Find where the given text appears and provide that cell's center as (x, y) coordinate. 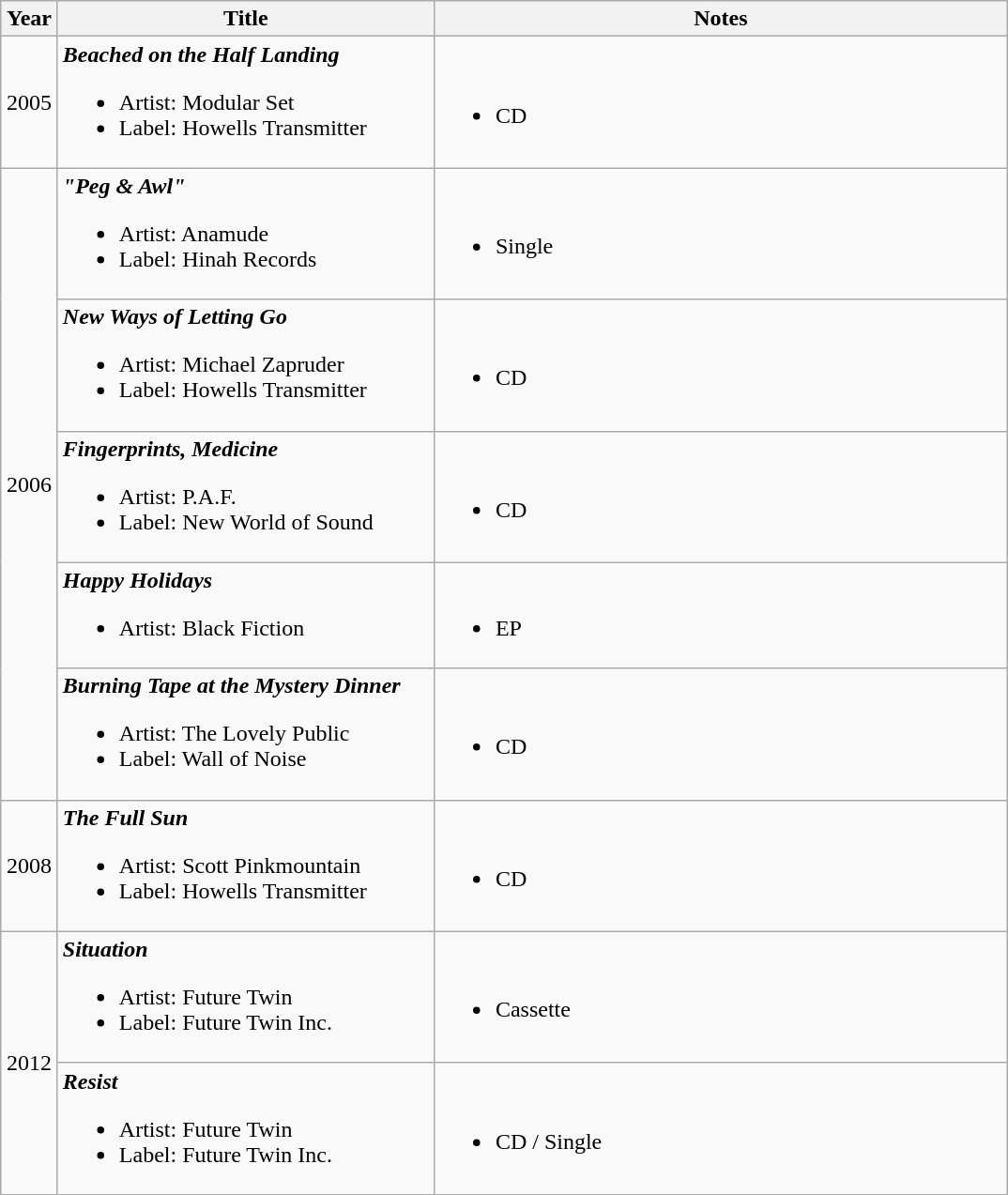
2012 (30, 1063)
"Peg & Awl"Artist: AnamudeLabel: Hinah Records (246, 234)
Cassette (721, 997)
Fingerprints, MedicineArtist: P.A.F.Label: New World of Sound (246, 497)
2005 (30, 102)
ResistArtist: Future TwinLabel: Future Twin Inc. (246, 1128)
Happy HolidaysArtist: Black Fiction (246, 616)
Single (721, 234)
Burning Tape at the Mystery DinnerArtist: The Lovely PublicLabel: Wall of Noise (246, 734)
2006 (30, 484)
EP (721, 616)
Notes (721, 19)
New Ways of Letting GoArtist: Michael ZapruderLabel: Howells Transmitter (246, 365)
SituationArtist: Future TwinLabel: Future Twin Inc. (246, 997)
Beached on the Half LandingArtist: Modular SetLabel: Howells Transmitter (246, 102)
Title (246, 19)
CD / Single (721, 1128)
The Full SunArtist: Scott PinkmountainLabel: Howells Transmitter (246, 866)
Year (30, 19)
2008 (30, 866)
